Scan for the cell matching the given text and deliver its (X, Y) coordinate at center. 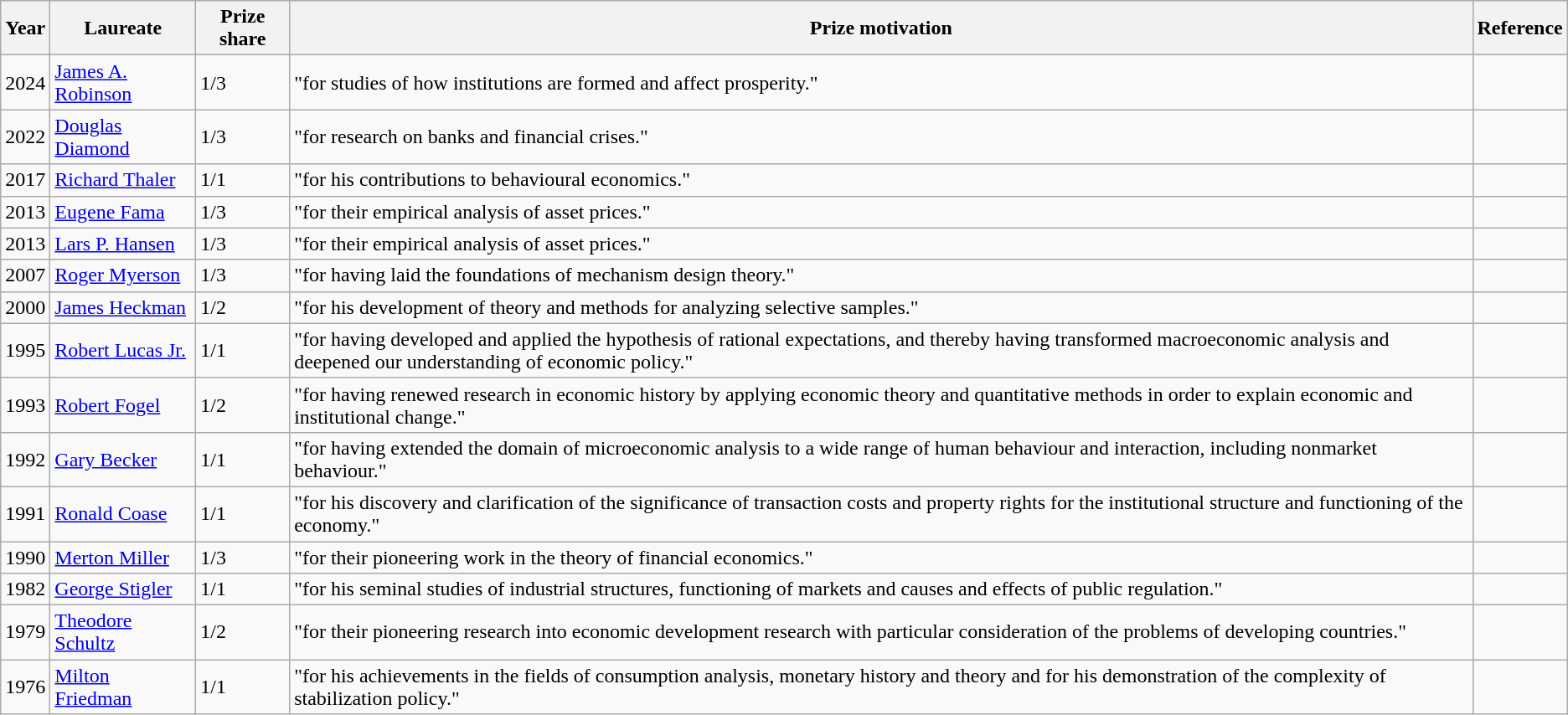
Laureate (123, 28)
1991 (25, 514)
Lars P. Hansen (123, 244)
Robert Lucas Jr. (123, 350)
Milton Friedman (123, 687)
"for having extended the domain of microeconomic analysis to a wide range of human behaviour and interaction, including nonmarket behaviour." (881, 459)
1976 (25, 687)
1993 (25, 405)
2024 (25, 82)
1982 (25, 589)
James Heckman (123, 307)
Douglas Diamond (123, 137)
Eugene Fama (123, 212)
1992 (25, 459)
"for their pioneering research into economic development research with particular consideration of the problems of developing countries." (881, 633)
Ronald Coase (123, 514)
"for having laid the foundations of mechanism design theory." (881, 275)
1979 (25, 633)
Year (25, 28)
Theodore Schultz (123, 633)
Prize motivation (881, 28)
George Stigler (123, 589)
2022 (25, 137)
Gary Becker (123, 459)
Robert Fogel (123, 405)
Merton Miller (123, 557)
"for studies of how institutions are formed and affect prosperity." (881, 82)
James A. Robinson (123, 82)
"for his contributions to behavioural economics." (881, 180)
Roger Myerson (123, 275)
"for their pioneering work in the theory of financial economics." (881, 557)
Prize share (243, 28)
"for research on banks and financial crises." (881, 137)
1995 (25, 350)
1990 (25, 557)
2017 (25, 180)
"for his seminal studies of industrial structures, functioning of markets and causes and effects of public regulation." (881, 589)
Richard Thaler (123, 180)
Reference (1519, 28)
"for his development of theory and methods for analyzing selective samples." (881, 307)
2000 (25, 307)
2007 (25, 275)
